Determine the (x, y) coordinate at the center of the cell enclosing the given text.  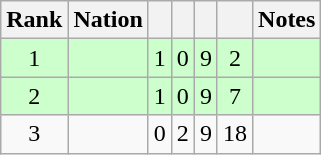
18 (234, 134)
Rank (34, 20)
7 (234, 96)
Nation (108, 20)
Notes (287, 20)
3 (34, 134)
